Return the [x, y] coordinate for the center point of the cell that contains the specified text.  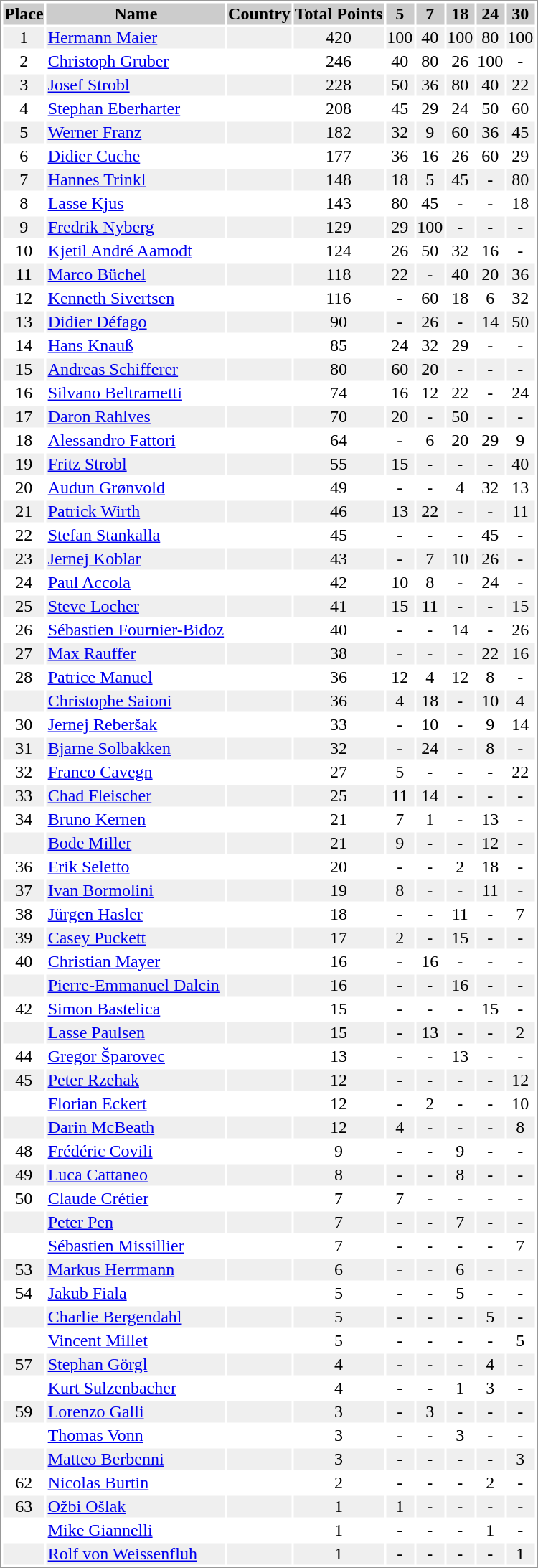
Christoph Gruber [136, 61]
62 [24, 1483]
46 [339, 512]
70 [339, 417]
Mike Giannelli [136, 1530]
Patrice Manuel [136, 677]
53 [24, 1270]
Chad Fleischer [136, 796]
Thomas Vonn [136, 1435]
39 [24, 938]
Florian Eckert [136, 1103]
177 [339, 156]
Stephan Eberharter [136, 108]
Pierre-Emmanuel Dalcin [136, 986]
Luca Cattaneo [136, 1175]
Sébastien Missillier [136, 1246]
Didier Défago [136, 322]
Charlie Bergendahl [136, 1317]
90 [339, 322]
37 [24, 891]
59 [24, 1412]
Steve Locher [136, 607]
420 [339, 38]
148 [339, 180]
85 [339, 345]
124 [339, 251]
118 [339, 275]
Marco Büchel [136, 275]
Didier Cuche [136, 156]
55 [339, 465]
Jürgen Hasler [136, 914]
208 [339, 108]
Place [24, 14]
Darin McBeath [136, 1128]
Hans Knauß [136, 345]
Andreas Schifferer [136, 370]
Christophe Saioni [136, 701]
Total Points [339, 14]
Max Rauffer [136, 654]
Ivan Bormolini [136, 891]
41 [339, 607]
43 [339, 559]
182 [339, 133]
Lorenzo Galli [136, 1412]
Kjetil André Aamodt [136, 251]
143 [339, 203]
Franco Cavegn [136, 772]
Claude Crétier [136, 1198]
44 [24, 1056]
Sébastien Fournier-Bidoz [136, 630]
48 [24, 1151]
Country [260, 14]
Jernej Koblar [136, 559]
Erik Seletto [136, 867]
Silvano Beltrametti [136, 393]
Bjarne Solbakken [136, 749]
Gregor Šparovec [136, 1056]
28 [24, 677]
Paul Accola [136, 582]
23 [24, 559]
Casey Puckett [136, 938]
Rolf von Weissenfluh [136, 1554]
Hannes Trinkl [136, 180]
34 [24, 819]
Christian Mayer [136, 961]
Patrick Wirth [136, 512]
Lasse Paulsen [136, 1033]
Hermann Maier [136, 38]
54 [24, 1293]
129 [339, 228]
Fredrik Nyberg [136, 228]
Daron Rahlves [136, 417]
Nicolas Burtin [136, 1483]
Jernej Reberšak [136, 724]
Peter Rzehak [136, 1081]
Name [136, 14]
Audun Grønvold [136, 487]
Kurt Sulzenbacher [136, 1388]
Jakub Fiala [136, 1293]
Fritz Strobl [136, 465]
228 [339, 85]
74 [339, 393]
57 [24, 1365]
Alessandro Fattori [136, 440]
Peter Pen [136, 1223]
116 [339, 298]
Bode Miller [136, 844]
Josef Strobl [136, 85]
Stephan Görgl [136, 1365]
31 [24, 749]
Bruno Kernen [136, 819]
Matteo Berbenni [136, 1460]
63 [24, 1507]
Lasse Kjus [136, 203]
Frédéric Covili [136, 1151]
Kenneth Sivertsen [136, 298]
Werner Franz [136, 133]
Simon Bastelica [136, 1009]
Markus Herrmann [136, 1270]
Vincent Millet [136, 1340]
64 [339, 440]
Stefan Stankalla [136, 535]
Ožbi Ošlak [136, 1507]
246 [339, 61]
